Capture the cell that displays the provided text and extract its (X, Y) central coordinate. 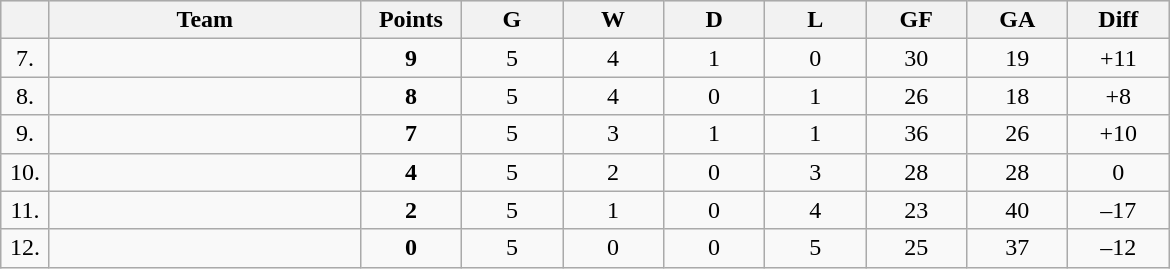
9 (410, 58)
8 (410, 96)
G (512, 20)
GA (1018, 20)
7. (26, 58)
40 (1018, 210)
Diff (1118, 20)
7 (410, 134)
8. (26, 96)
23 (916, 210)
Team (204, 20)
30 (916, 58)
–12 (1118, 248)
+11 (1118, 58)
12. (26, 248)
37 (1018, 248)
–17 (1118, 210)
+10 (1118, 134)
9. (26, 134)
L (816, 20)
25 (916, 248)
11. (26, 210)
36 (916, 134)
W (612, 20)
Points (410, 20)
19 (1018, 58)
GF (916, 20)
18 (1018, 96)
D (714, 20)
+8 (1118, 96)
10. (26, 172)
